Pinpoint the cell where the given text exists, returning its [x, y] midpoint coordinate. 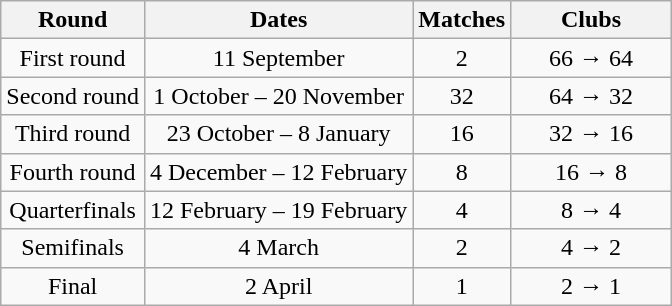
16 [462, 134]
2 April [278, 286]
Second round [73, 96]
32 [462, 96]
4 December – 12 February [278, 172]
8 → 4 [592, 210]
Final [73, 286]
12 February – 19 February [278, 210]
Matches [462, 20]
64 → 32 [592, 96]
8 [462, 172]
First round [73, 58]
32 → 16 [592, 134]
4 → 2 [592, 248]
Third round [73, 134]
Fourth round [73, 172]
1 October – 20 November [278, 96]
4 March [278, 248]
4 [462, 210]
2 → 1 [592, 286]
Quarterfinals [73, 210]
1 [462, 286]
Clubs [592, 20]
Round [73, 20]
Semifinals [73, 248]
16 → 8 [592, 172]
66 → 64 [592, 58]
23 October – 8 January [278, 134]
11 September [278, 58]
Dates [278, 20]
